Search for the cell housing the specified text and yield its (X, Y) center coordinate. 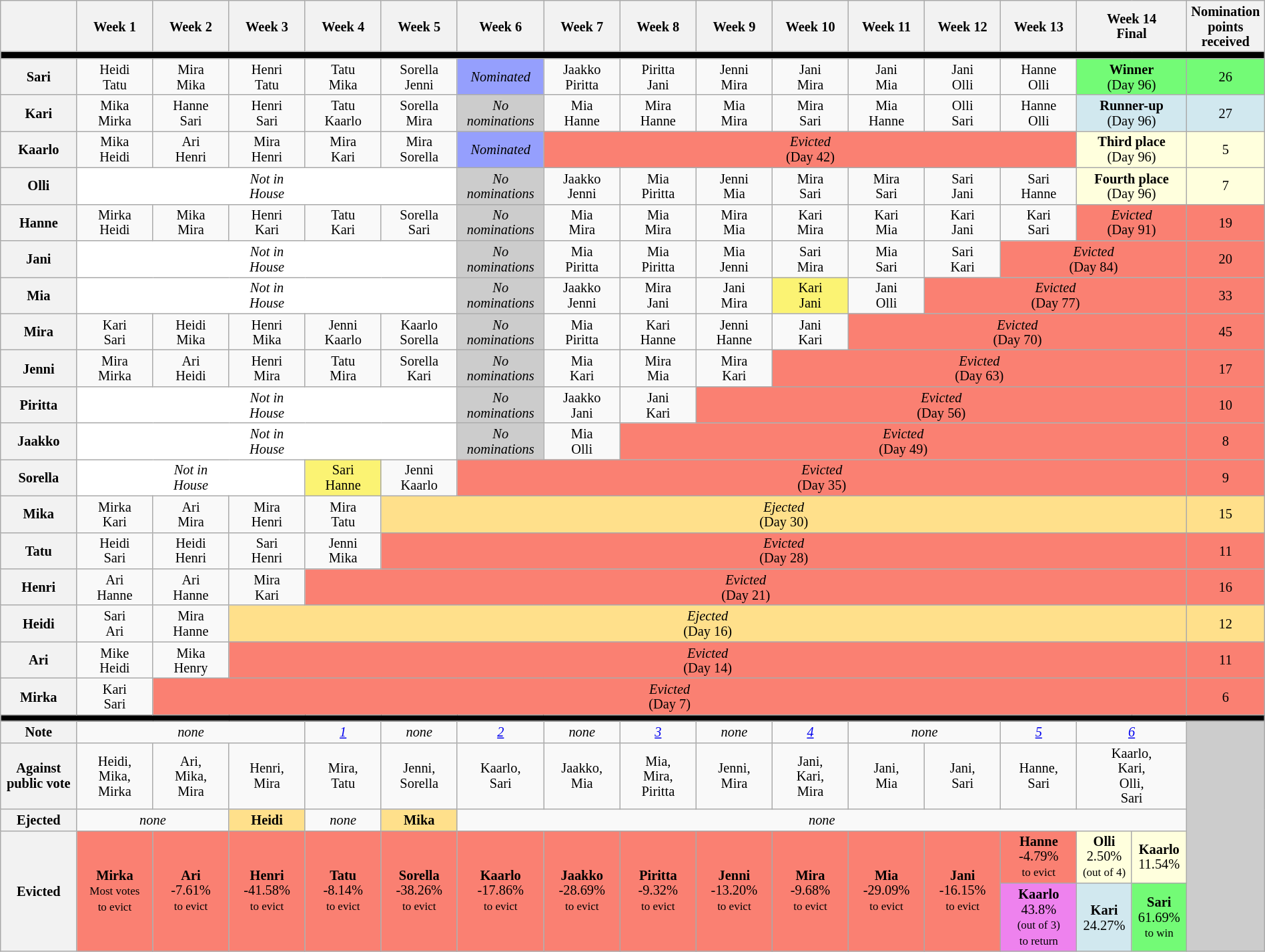
Mira (39, 332)
Fourth place(Day 96) (1132, 185)
Week 13 (1039, 25)
MirkaHeidi (115, 223)
AriHenri (191, 149)
MiaKari (582, 368)
HenriSari (267, 113)
MiraJani (658, 295)
TatuMira (343, 368)
KariMia (887, 223)
MikaMirka (115, 113)
JaakkoPiritta (582, 76)
Olli2.50%(out of 4) (1104, 857)
Jani,Sari (963, 776)
TatuKaarlo (343, 113)
OlliSari (963, 113)
HeidiTatu (115, 76)
Kaarlo-17.86%to evict (500, 891)
Tatu (39, 551)
3 (658, 732)
10 (1225, 404)
JenniMika (343, 551)
SorellaJenni (419, 76)
MiraTatu (343, 514)
Jani (39, 259)
2 (500, 732)
Week 14Final (1132, 25)
17 (1225, 368)
AriMira (191, 514)
Week 12 (963, 25)
16 (1225, 587)
Jaakko-28.69%to evict (582, 891)
26 (1225, 76)
Heidi,Mika,Mirka (115, 776)
Kaarlo,Sari (500, 776)
HeidiSari (115, 551)
JenniMira (734, 76)
Kaarlo43.8%(out of 3)to return (1039, 917)
Week 2 (191, 25)
SariJani (963, 185)
SariAri (115, 623)
Piritta (39, 404)
Jani,Kari,Mira (810, 776)
MiaSari (887, 259)
MiraMirka (115, 368)
Week 5 (419, 25)
Ari,Mika,Mira (191, 776)
Kari24.27% (1104, 917)
Jaakko (39, 442)
SorellaSari (419, 223)
MiaJenni (734, 259)
HenriMira (267, 368)
Hanne-4.79%to evict (1039, 857)
1 (343, 732)
JenniMia (734, 185)
9 (1225, 478)
Jenni,Mira (734, 776)
33 (1225, 295)
4 (810, 732)
Mia (39, 295)
Week 4 (343, 25)
HeidiHenri (191, 551)
Evicted(Day 70) (1018, 332)
Againstpublic vote (39, 776)
Mia,Mira,Piritta (658, 776)
Evicted(Day 63) (979, 368)
MiaOlli (582, 442)
Ejected(Day 30) (783, 514)
Henri (39, 587)
TatuKari (343, 223)
Evicted(Day 14) (707, 660)
27 (1225, 113)
Henri-41.58%to evict (267, 891)
MikaMira (191, 223)
Week 10 (810, 25)
Jani-16.15%to evict (963, 891)
8 (1225, 442)
Olli (39, 185)
Evicted(Day 35) (822, 478)
KariMira (810, 223)
Sorella-38.26%to evict (419, 891)
Evicted(Day 28) (783, 551)
Week 11 (887, 25)
SorellaKari (419, 368)
Week 7 (582, 25)
Evicted(Day 91) (1132, 223)
Nominationpointsreceived (1225, 25)
Evicted(Day 42) (810, 149)
Evicted(Day 7) (670, 696)
SorellaMira (419, 113)
7 (1225, 185)
Mirka (39, 696)
HanneSari (191, 113)
Evicted (39, 891)
Mia-29.09%to evict (887, 891)
Week 3 (267, 25)
Kaarlo (39, 149)
JaakkoJani (582, 404)
Runner-up(Day 96) (1132, 113)
MirkaMost votesto evict (115, 891)
Kaarlo11.54% (1159, 857)
MirkaKari (115, 514)
20 (1225, 259)
Ari-7.61%to evict (191, 891)
AriHeidi (191, 368)
Evicted(Day 49) (903, 442)
KariHanne (658, 332)
Tatu-8.14%to evict (343, 891)
19 (1225, 223)
JaniMia (887, 76)
Mira,Tatu (343, 776)
Hanne,Sari (1039, 776)
Mira-9.68%to evict (810, 891)
Jani,Mia (887, 776)
KaarloSorella (419, 332)
MikaHeidi (115, 149)
MiraSorella (419, 149)
Jenni,Sorella (419, 776)
Ari (39, 660)
Week 1 (115, 25)
Week 6 (500, 25)
Sari61.69%to win (1159, 917)
HenriTatu (267, 76)
JenniHanne (734, 332)
Hanne (39, 223)
MiraMika (191, 76)
Henri,Mira (267, 776)
Third place(Day 96) (1132, 149)
Evicted(Day 77) (1056, 295)
Jenni-13.20%to evict (734, 891)
SariKari (963, 259)
Evicted(Day 56) (941, 404)
15 (1225, 514)
Kari (39, 113)
12 (1225, 623)
Ejected (39, 819)
MikaHenry (191, 660)
Winner(Day 96) (1132, 76)
Jaakko,Mia (582, 776)
HeidiMika (191, 332)
Evicted(Day 21) (746, 587)
TatuMika (343, 76)
SariMira (810, 259)
Week 8 (658, 25)
Note (39, 732)
Jenni (39, 368)
Sari (39, 76)
Kaarlo,Kari,Olli,Sari (1132, 776)
Week 9 (734, 25)
Evicted(Day 84) (1094, 259)
Ejected(Day 16) (707, 623)
SariHenri (267, 551)
PirittaJani (658, 76)
HenriMika (267, 332)
45 (1225, 332)
HenriKari (267, 223)
MikeHeidi (115, 660)
Sorella (39, 478)
Piritta-9.32%to evict (658, 891)
